Scan for the cell matching the given text and deliver its [X, Y] coordinate at center. 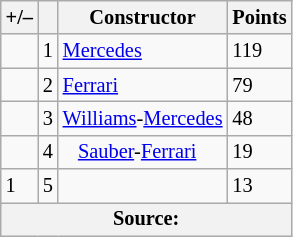
Constructor [143, 17]
4 [48, 152]
Williams-Mercedes [143, 118]
2 [48, 85]
Ferrari [143, 85]
5 [48, 186]
48 [259, 118]
119 [259, 51]
Source: [146, 219]
13 [259, 186]
79 [259, 85]
Sauber-Ferrari [143, 152]
19 [259, 152]
3 [48, 118]
Mercedes [143, 51]
Points [259, 17]
+/– [20, 17]
